Pinpoint the cell where the given text exists, returning its (x, y) midpoint coordinate. 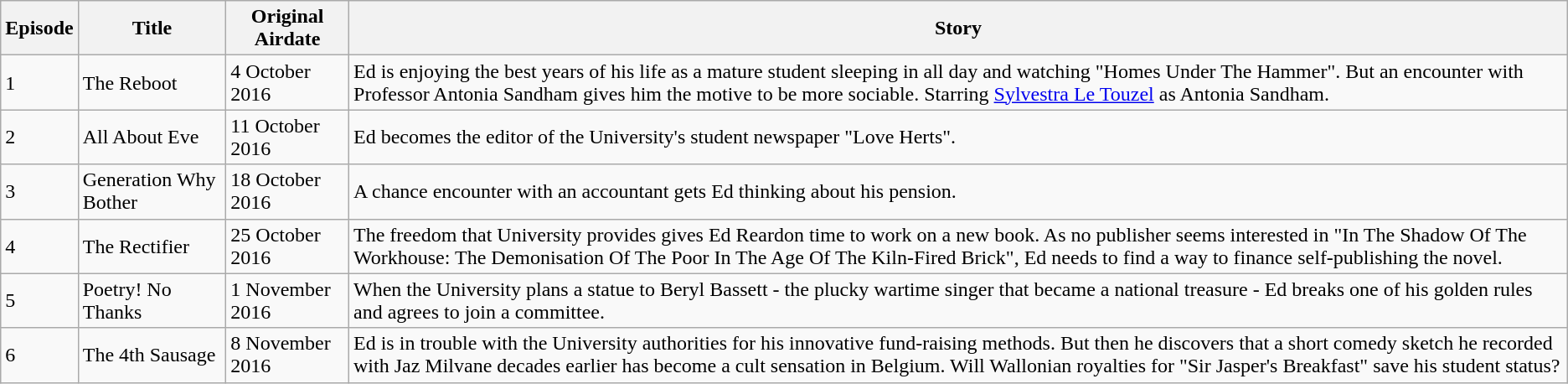
6 (39, 355)
Ed becomes the editor of the University's student newspaper "Love Herts". (958, 138)
4 October 2016 (288, 82)
18 October 2016 (288, 191)
4 (39, 246)
25 October 2016 (288, 246)
All About Eve (152, 138)
1 (39, 82)
8 November 2016 (288, 355)
11 October 2016 (288, 138)
The Rectifier (152, 246)
The Reboot (152, 82)
2 (39, 138)
Original Airdate (288, 29)
The 4th Sausage (152, 355)
3 (39, 191)
Story (958, 29)
Title (152, 29)
A chance encounter with an accountant gets Ed thinking about his pension. (958, 191)
Generation Why Bother (152, 191)
5 (39, 300)
Poetry! No Thanks (152, 300)
Episode (39, 29)
1 November 2016 (288, 300)
